Return the (x, y) coordinate for the center point of the cell that contains the specified text.  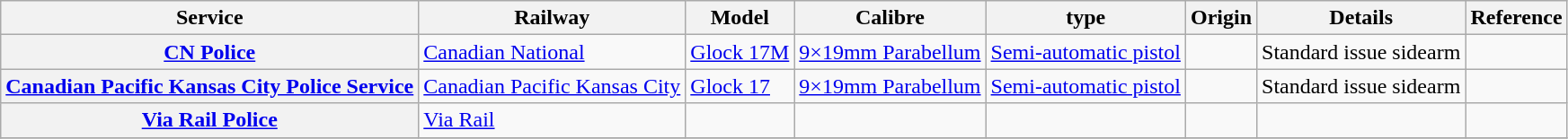
Railway (552, 18)
Via Rail Police (210, 120)
type (1085, 18)
Details (1361, 18)
Reference (1517, 18)
Calibre (890, 18)
Origin (1220, 18)
Service (210, 18)
Via Rail (552, 120)
Canadian National (552, 52)
Canadian Pacific Kansas City (552, 86)
Glock 17 (740, 86)
Model (740, 18)
Canadian Pacific Kansas City Police Service (210, 86)
CN Police (210, 52)
Glock 17M (740, 52)
